Scan for the cell matching the given text and deliver its [X, Y] coordinate at center. 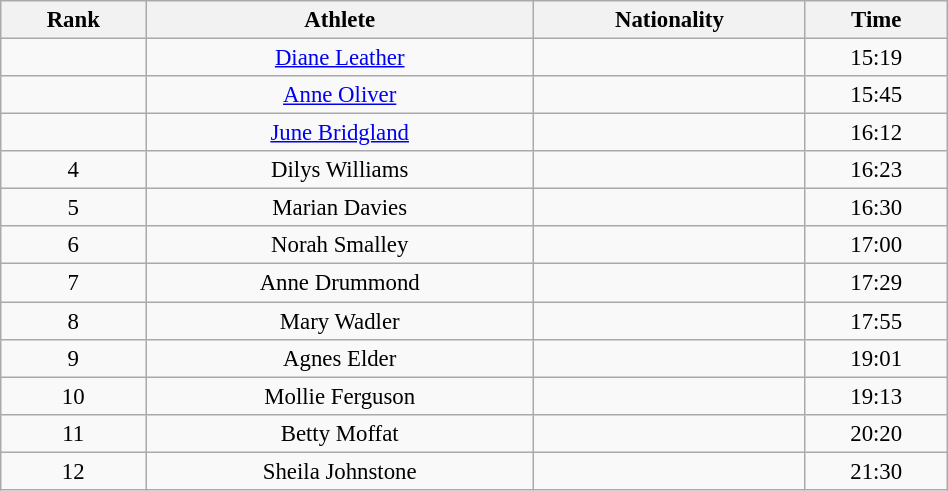
11 [74, 433]
Anne Oliver [340, 95]
17:00 [876, 245]
17:55 [876, 321]
Sheila Johnstone [340, 471]
12 [74, 471]
Rank [74, 20]
5 [74, 208]
8 [74, 321]
15:45 [876, 95]
15:19 [876, 58]
Dilys Williams [340, 170]
10 [74, 396]
20:20 [876, 433]
Anne Drummond [340, 283]
Agnes Elder [340, 358]
16:12 [876, 133]
16:30 [876, 208]
7 [74, 283]
Betty Moffat [340, 433]
Athlete [340, 20]
17:29 [876, 283]
4 [74, 170]
June Bridgland [340, 133]
Mollie Ferguson [340, 396]
Nationality [670, 20]
Time [876, 20]
21:30 [876, 471]
19:13 [876, 396]
Marian Davies [340, 208]
9 [74, 358]
6 [74, 245]
Diane Leather [340, 58]
16:23 [876, 170]
Mary Wadler [340, 321]
Norah Smalley [340, 245]
19:01 [876, 358]
